Locate the cell with the specified text and output its [X, Y] center coordinate. 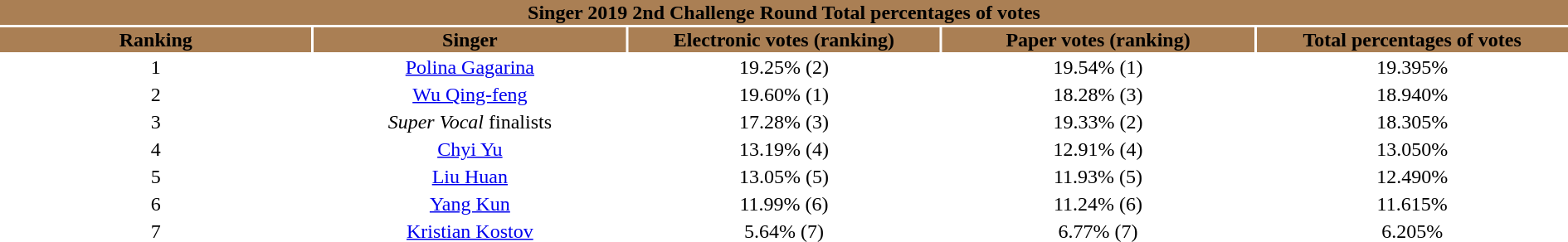
13.19% (4) [784, 149]
Electronic votes (ranking) [784, 40]
12.91% (4) [1098, 149]
2 [156, 94]
4 [156, 149]
11.99% (6) [784, 204]
13.05% (5) [784, 177]
Singer [470, 40]
18.305% [1412, 122]
5 [156, 177]
13.050% [1412, 149]
Polina Gagarina [470, 67]
19.54% (1) [1098, 67]
Singer 2019 2nd Challenge Round Total percentages of votes [784, 12]
Total percentages of votes [1412, 40]
Paper votes (ranking) [1098, 40]
1 [156, 67]
Chyi Yu [470, 149]
18.940% [1412, 94]
Super Vocal finalists [470, 122]
3 [156, 122]
6 [156, 204]
18.28% (3) [1098, 94]
11.93% (5) [1098, 177]
11.615% [1412, 204]
Ranking [156, 40]
11.24% (6) [1098, 204]
19.25% (2) [784, 67]
Liu Huan [470, 177]
12.490% [1412, 177]
17.28% (3) [784, 122]
19.33% (2) [1098, 122]
Yang Kun [470, 204]
19.395% [1412, 67]
19.60% (1) [784, 94]
Wu Qing-feng [470, 94]
